Determine the (x, y) coordinate at the center of the cell enclosing the given text.  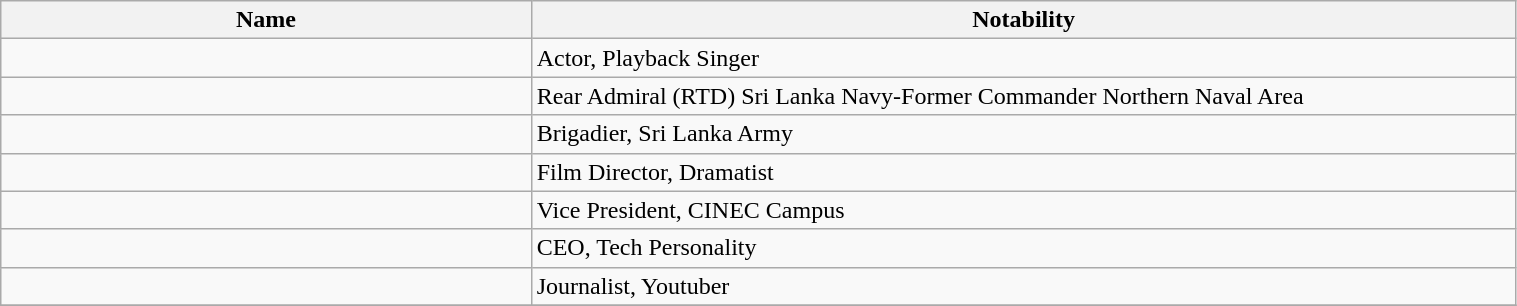
Notability (1024, 20)
Actor, Playback Singer (1024, 58)
Vice President, CINEC Campus (1024, 210)
Name (266, 20)
Rear Admiral (RTD) Sri Lanka Navy-Former Commander Northern Naval Area (1024, 96)
Brigadier, Sri Lanka Army (1024, 134)
CEO, Tech Personality (1024, 248)
Journalist, Youtuber (1024, 286)
Film Director, Dramatist (1024, 172)
